Search for the cell housing the specified text and yield its (X, Y) center coordinate. 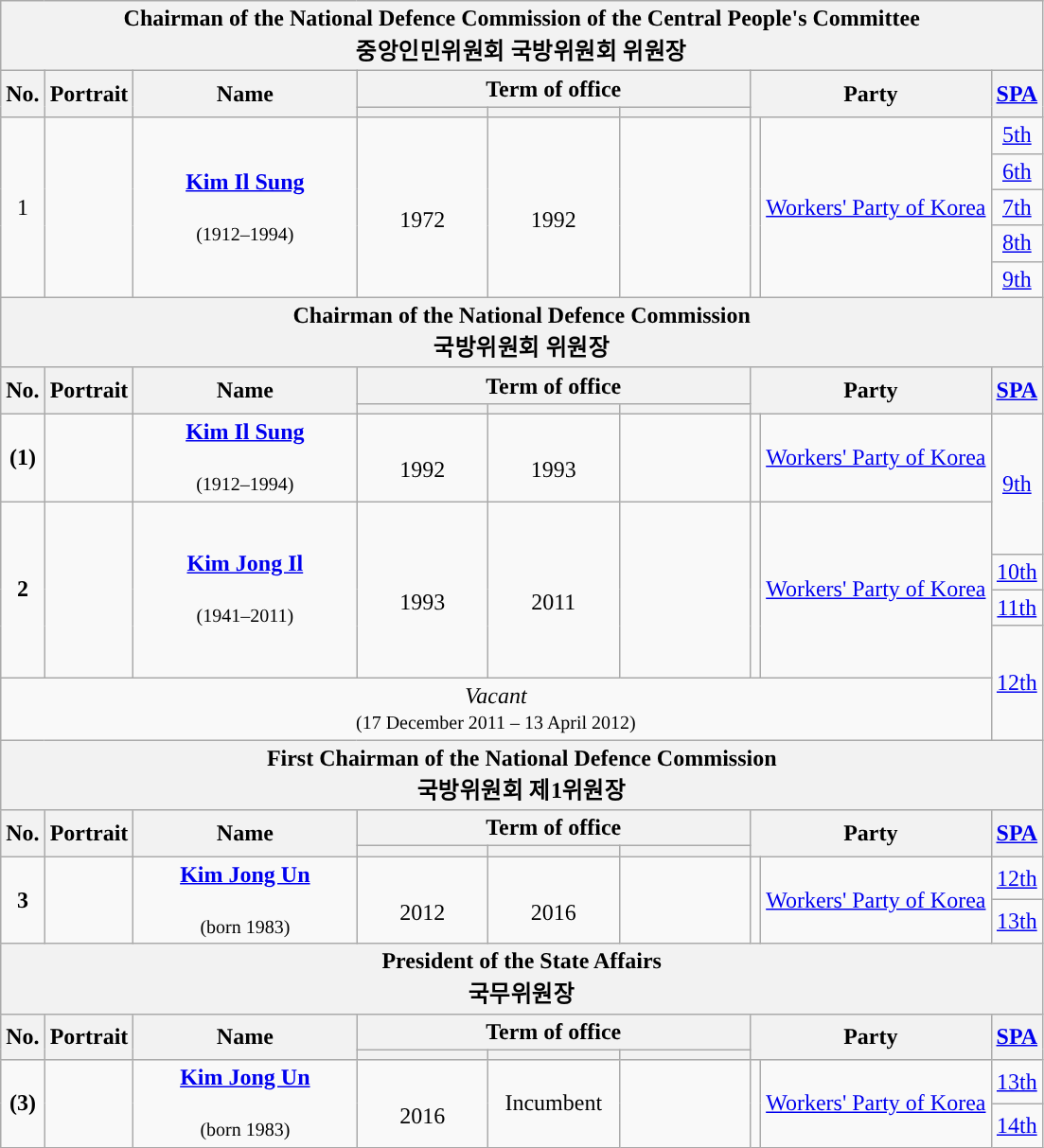
5th (1017, 135)
Chairman of the National Defence Commission국방위원회 위원장 (522, 332)
11th (1017, 608)
2 (23, 591)
Vacant(17 December 2011 – 13 April 2012) (496, 710)
Chairman of the National Defence Commission of the Central People's Committee중앙인민위원회 국방위원회 위원장 (522, 36)
10th (1017, 572)
2012 (422, 900)
7th (1017, 207)
3 (23, 900)
14th (1017, 1125)
1 (23, 207)
President of the State Affairs국무위원장 (522, 979)
8th (1017, 243)
(1) (23, 457)
Kim Jong Il(1941–2011) (245, 591)
1972 (422, 207)
First Chairman of the National Defence Commission국방위원회 제1위원장 (522, 775)
(3) (23, 1104)
Incumbent (553, 1104)
2011 (553, 591)
6th (1017, 171)
